From the cell containing the given text, extract its center point as (X, Y) coordinate. 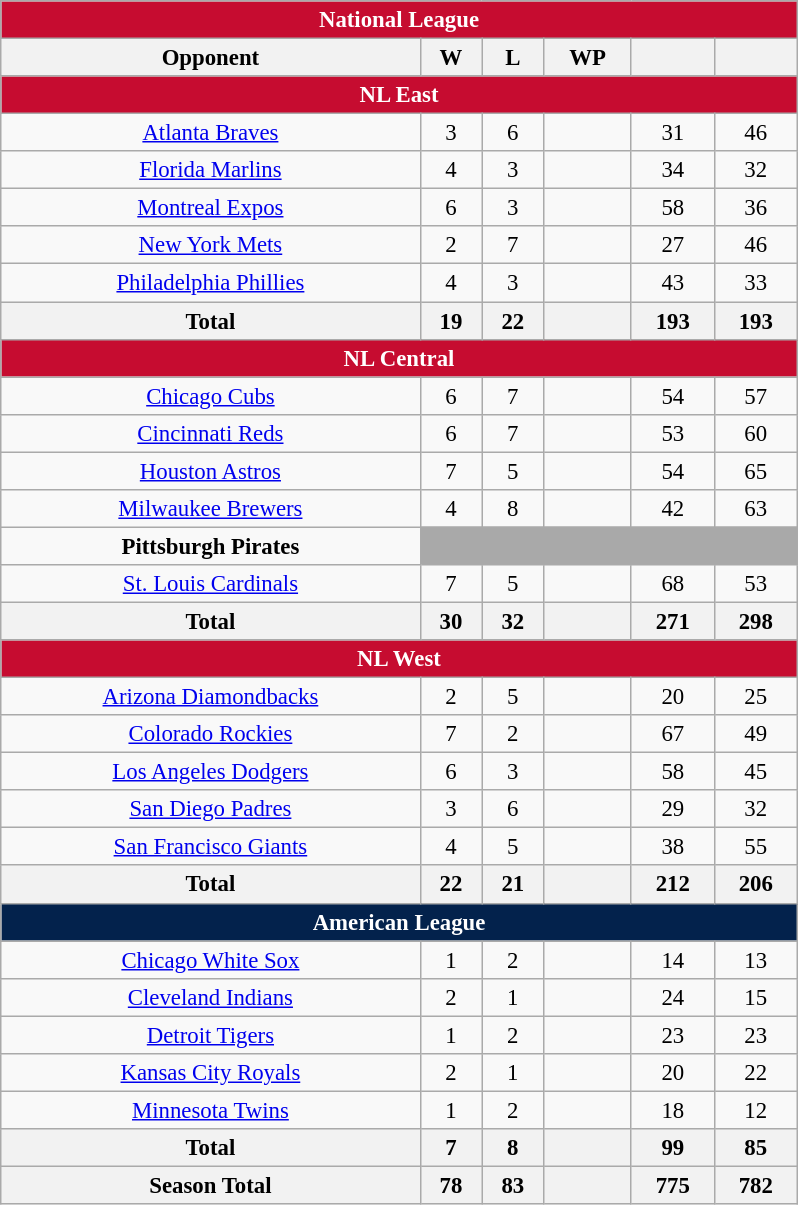
45 (756, 772)
212 (672, 884)
St. Louis Cardinals (210, 584)
65 (756, 471)
Cincinnati Reds (210, 433)
68 (672, 584)
29 (672, 809)
Chicago Cubs (210, 396)
W (451, 57)
55 (756, 847)
Milwaukee Brewers (210, 508)
67 (672, 734)
Minnesota Twins (210, 1110)
Season Total (210, 1185)
99 (672, 1148)
83 (513, 1185)
63 (756, 508)
12 (756, 1110)
775 (672, 1185)
Montreal Expos (210, 208)
78 (451, 1185)
25 (756, 696)
Colorado Rockies (210, 734)
13 (756, 960)
27 (672, 245)
Pittsburgh Pirates (210, 546)
31 (672, 133)
19 (451, 321)
Detroit Tigers (210, 1035)
Florida Marlins (210, 170)
Philadelphia Phillies (210, 283)
San Francisco Giants (210, 847)
Cleveland Indians (210, 997)
34 (672, 170)
298 (756, 621)
L (513, 57)
18 (672, 1110)
85 (756, 1148)
Opponent (210, 57)
33 (756, 283)
38 (672, 847)
30 (451, 621)
National League (399, 20)
43 (672, 283)
WP (588, 57)
NL West (399, 659)
57 (756, 396)
New York Mets (210, 245)
60 (756, 433)
42 (672, 508)
782 (756, 1185)
NL East (399, 95)
36 (756, 208)
271 (672, 621)
206 (756, 884)
American League (399, 922)
24 (672, 997)
San Diego Padres (210, 809)
Kansas City Royals (210, 1072)
15 (756, 997)
49 (756, 734)
NL Central (399, 358)
14 (672, 960)
Arizona Diamondbacks (210, 696)
Atlanta Braves (210, 133)
21 (513, 884)
Chicago White Sox (210, 960)
Houston Astros (210, 471)
Los Angeles Dodgers (210, 772)
